Return the (X, Y) coordinate for the center point of the cell that contains the specified text.  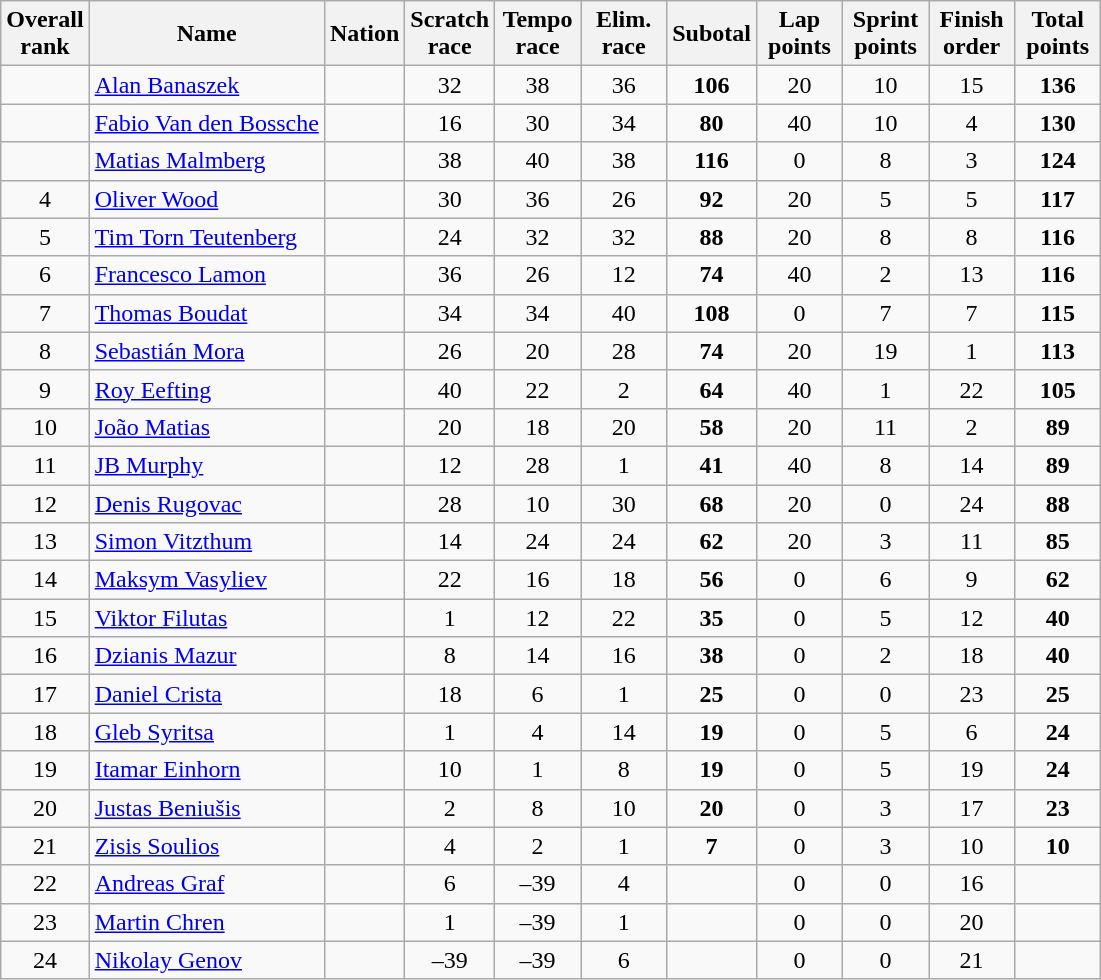
68 (712, 503)
Francesco Lamon (206, 275)
64 (712, 389)
105 (1058, 389)
Finish order (972, 34)
Andreas Graf (206, 884)
58 (712, 427)
Sebastián Mora (206, 351)
35 (712, 618)
Lap points (799, 34)
Itamar Einhorn (206, 770)
Denis Rugovac (206, 503)
Subotal (712, 34)
106 (712, 85)
124 (1058, 161)
Oliver Wood (206, 199)
Gleb Syritsa (206, 732)
Maksym Vasyliev (206, 580)
Tim Torn Teutenberg (206, 237)
Nikolay Genov (206, 960)
Elim. race (624, 34)
136 (1058, 85)
92 (712, 199)
Roy Eefting (206, 389)
Simon Vitzthum (206, 542)
João Matias (206, 427)
80 (712, 123)
JB Murphy (206, 465)
Viktor Filutas (206, 618)
Name (206, 34)
130 (1058, 123)
Total points (1058, 34)
Daniel Crista (206, 694)
Justas Beniušis (206, 808)
Scratch race (450, 34)
Matias Malmberg (206, 161)
Tempo race (538, 34)
117 (1058, 199)
41 (712, 465)
Fabio Van den Bossche (206, 123)
Dzianis Mazur (206, 656)
Overall rank (45, 34)
Martin Chren (206, 922)
56 (712, 580)
115 (1058, 313)
108 (712, 313)
Sprint points (885, 34)
Thomas Boudat (206, 313)
113 (1058, 351)
Alan Banaszek (206, 85)
Nation (364, 34)
85 (1058, 542)
Zisis Soulios (206, 846)
